Locate the cell with the specified text and output its [X, Y] center coordinate. 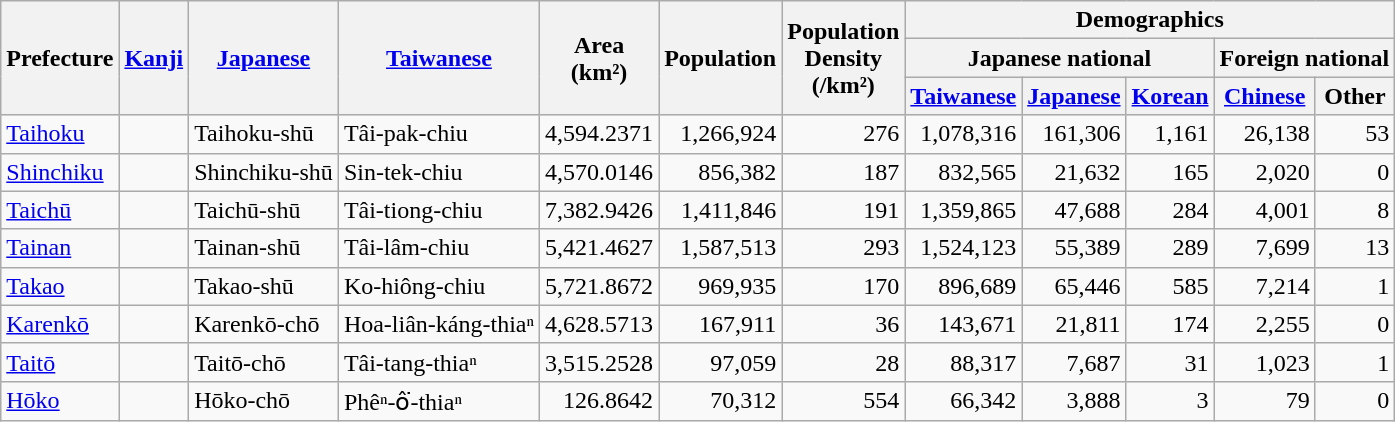
Shinchiku [60, 172]
161,306 [1074, 134]
Tainan [60, 248]
Ko-hiông-chiu [438, 286]
8 [1354, 210]
126.8642 [600, 401]
284 [1170, 210]
97,059 [720, 362]
7,699 [1264, 248]
4,570.0146 [600, 172]
5,421.4627 [600, 248]
4,001 [1264, 210]
1,161 [1170, 134]
70,312 [720, 401]
165 [1170, 172]
Tâi-lâm-chiu [438, 248]
53 [1354, 134]
28 [844, 362]
Shinchiku-shū [264, 172]
79 [1264, 401]
21,632 [1074, 172]
66,342 [964, 401]
Sin-tek-chiu [438, 172]
191 [844, 210]
143,671 [964, 324]
1,078,316 [964, 134]
167,911 [720, 324]
Karenkō [60, 324]
Tâi-pak-chiu [438, 134]
Prefecture [60, 58]
Taichū-shū [264, 210]
PopulationDensity(/km²) [844, 58]
Tâi-tiong-chiu [438, 210]
585 [1170, 286]
Japanese national [1060, 58]
Takao-shū [264, 286]
55,389 [1074, 248]
7,382.9426 [600, 210]
5,721.8672 [600, 286]
88,317 [964, 362]
Kanji [154, 58]
Population [720, 58]
1,411,846 [720, 210]
554 [844, 401]
3,515.2528 [600, 362]
3 [1170, 401]
Hoa-liân-káng-thiaⁿ [438, 324]
276 [844, 134]
Demographics [1150, 20]
Tainan-shū [264, 248]
36 [844, 324]
Hōko [60, 401]
Hōko-chō [264, 401]
4,594.2371 [600, 134]
65,446 [1074, 286]
1,587,513 [720, 248]
3,888 [1074, 401]
1,023 [1264, 362]
174 [1170, 324]
Taihoku-shū [264, 134]
Area(km²) [600, 58]
1,359,865 [964, 210]
Chinese [1264, 96]
969,935 [720, 286]
Tâi-tang-thiaⁿ [438, 362]
7,687 [1074, 362]
856,382 [720, 172]
2,020 [1264, 172]
47,688 [1074, 210]
26,138 [1264, 134]
Taitō [60, 362]
Takao [60, 286]
Taitō-chō [264, 362]
Other [1354, 96]
Foreign national [1304, 58]
Phêⁿ-ô͘-thiaⁿ [438, 401]
2,255 [1264, 324]
896,689 [964, 286]
Korean [1170, 96]
Taichū [60, 210]
1,524,123 [964, 248]
Taihoku [60, 134]
289 [1170, 248]
21,811 [1074, 324]
832,565 [964, 172]
1,266,924 [720, 134]
187 [844, 172]
31 [1170, 362]
7,214 [1264, 286]
170 [844, 286]
Karenkō-chō [264, 324]
4,628.5713 [600, 324]
13 [1354, 248]
293 [844, 248]
